Output the [X, Y] coordinate of the center of the cell containing the given text.  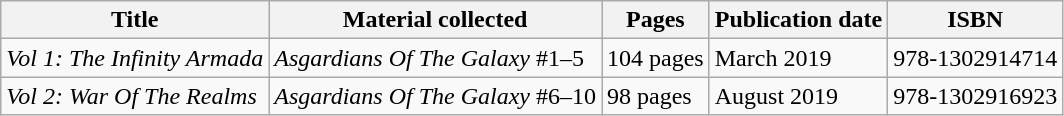
ISBN [976, 20]
Publication date [798, 20]
Asgardians Of The Galaxy #6–10 [436, 96]
978-1302916923 [976, 96]
Pages [656, 20]
104 pages [656, 58]
Asgardians Of The Galaxy #1–5 [436, 58]
978-1302914714 [976, 58]
Vol 1: The Infinity Armada [135, 58]
98 pages [656, 96]
August 2019 [798, 96]
Vol 2: War Of The Realms [135, 96]
March 2019 [798, 58]
Title [135, 20]
Material collected [436, 20]
